Detect which cell encompasses the target text, then output its (x, y) center coordinate. 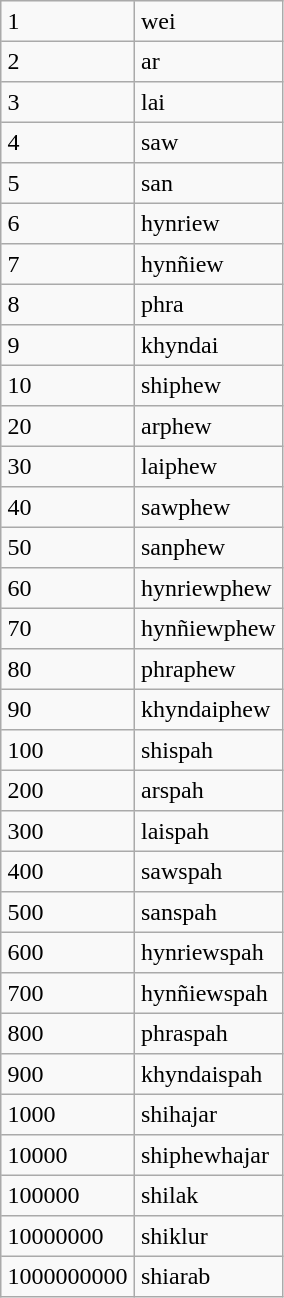
shilak (208, 1195)
60 (68, 588)
20 (68, 426)
70 (68, 628)
500 (68, 912)
7 (68, 264)
1 (68, 21)
khyndai (208, 345)
700 (68, 993)
hynñiewphew (208, 628)
san (208, 183)
sawphew (208, 507)
hynñiew (208, 264)
shiphew (208, 385)
300 (68, 831)
shihajar (208, 1114)
9 (68, 345)
khyndaiphew (208, 709)
hynriewphew (208, 588)
4 (68, 142)
600 (68, 952)
40 (68, 507)
30 (68, 466)
sanphew (208, 547)
50 (68, 547)
90 (68, 709)
10000 (68, 1155)
hynñiewspah (208, 993)
shiklur (208, 1236)
sawspah (208, 871)
5 (68, 183)
1000000000 (68, 1276)
3 (68, 102)
6 (68, 223)
phraspah (208, 1033)
arspah (208, 790)
1000 (68, 1114)
shiphewhajar (208, 1155)
100 (68, 750)
10000000 (68, 1236)
800 (68, 1033)
100000 (68, 1195)
400 (68, 871)
2 (68, 61)
10 (68, 385)
khyndaispah (208, 1074)
laispah (208, 831)
phraphew (208, 669)
80 (68, 669)
saw (208, 142)
shiarab (208, 1276)
hynriewspah (208, 952)
laiphew (208, 466)
sanspah (208, 912)
shispah (208, 750)
8 (68, 304)
wei (208, 21)
900 (68, 1074)
200 (68, 790)
arphew (208, 426)
ar (208, 61)
hynriew (208, 223)
phra (208, 304)
lai (208, 102)
